Extract the (x, y) coordinate from the center of the cell holding the provided text.  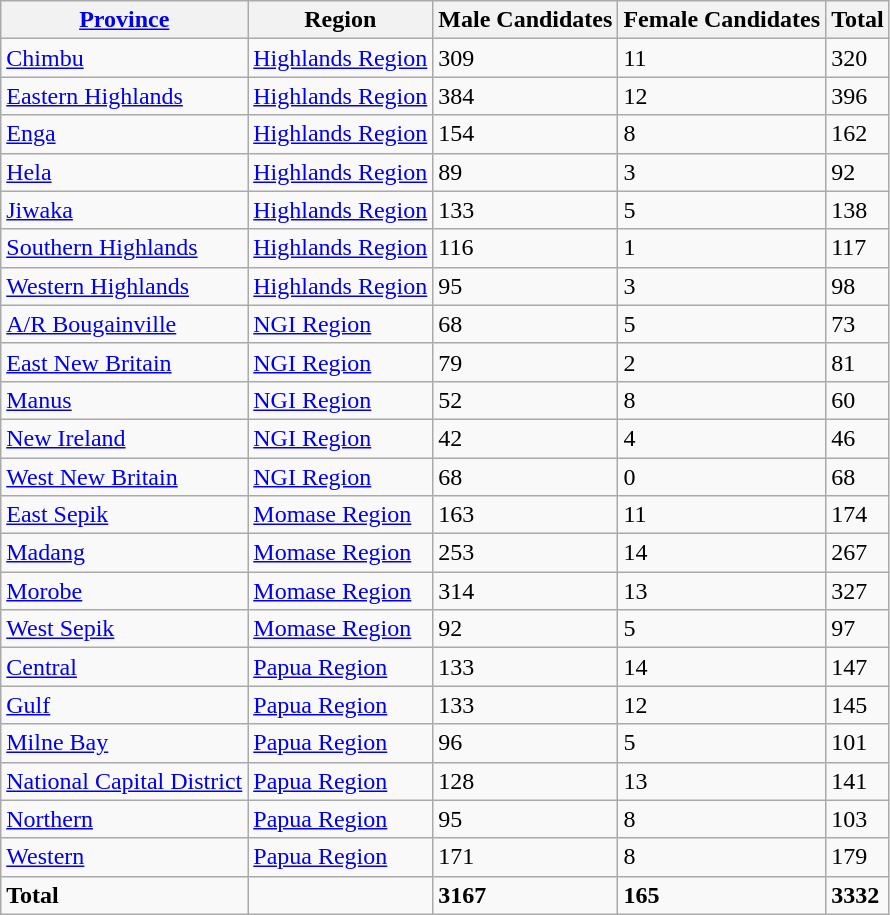
174 (858, 515)
Western Highlands (124, 286)
128 (526, 781)
1 (722, 248)
Female Candidates (722, 20)
384 (526, 96)
98 (858, 286)
163 (526, 515)
396 (858, 96)
West Sepik (124, 629)
253 (526, 553)
154 (526, 134)
267 (858, 553)
116 (526, 248)
171 (526, 857)
West New Britain (124, 477)
81 (858, 362)
96 (526, 743)
National Capital District (124, 781)
179 (858, 857)
Western (124, 857)
60 (858, 400)
52 (526, 400)
162 (858, 134)
East Sepik (124, 515)
Province (124, 20)
Central (124, 667)
Male Candidates (526, 20)
141 (858, 781)
Manus (124, 400)
4 (722, 438)
165 (722, 895)
0 (722, 477)
46 (858, 438)
97 (858, 629)
3167 (526, 895)
117 (858, 248)
42 (526, 438)
101 (858, 743)
103 (858, 819)
Chimbu (124, 58)
147 (858, 667)
New Ireland (124, 438)
Gulf (124, 705)
320 (858, 58)
138 (858, 210)
Morobe (124, 591)
Eastern Highlands (124, 96)
89 (526, 172)
East New Britain (124, 362)
145 (858, 705)
A/R Bougainville (124, 324)
73 (858, 324)
309 (526, 58)
Enga (124, 134)
2 (722, 362)
Northern (124, 819)
3332 (858, 895)
327 (858, 591)
Southern Highlands (124, 248)
Jiwaka (124, 210)
Milne Bay (124, 743)
Hela (124, 172)
79 (526, 362)
Madang (124, 553)
Region (340, 20)
314 (526, 591)
